Capture the cell that displays the provided text and extract its [X, Y] central coordinate. 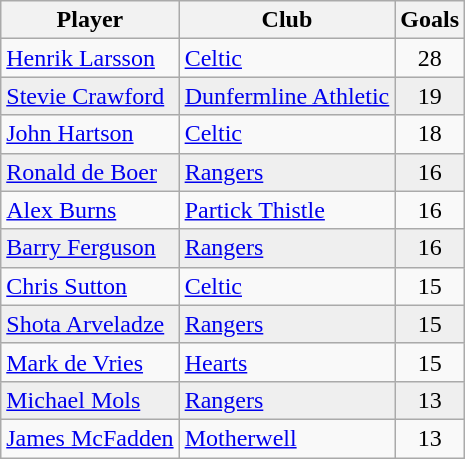
Michael Mols [90, 400]
Hearts [287, 362]
Goals [430, 20]
Henrik Larsson [90, 58]
Shota Arveladze [90, 324]
John Hartson [90, 134]
Ronald de Boer [90, 172]
Club [287, 20]
Alex Burns [90, 210]
Dunfermline Athletic [287, 96]
Chris Sutton [90, 286]
Partick Thistle [287, 210]
James McFadden [90, 438]
Barry Ferguson [90, 248]
18 [430, 134]
19 [430, 96]
Player [90, 20]
Mark de Vries [90, 362]
28 [430, 58]
Stevie Crawford [90, 96]
Motherwell [287, 438]
